Find where the given text appears and provide that cell's center as [X, Y] coordinate. 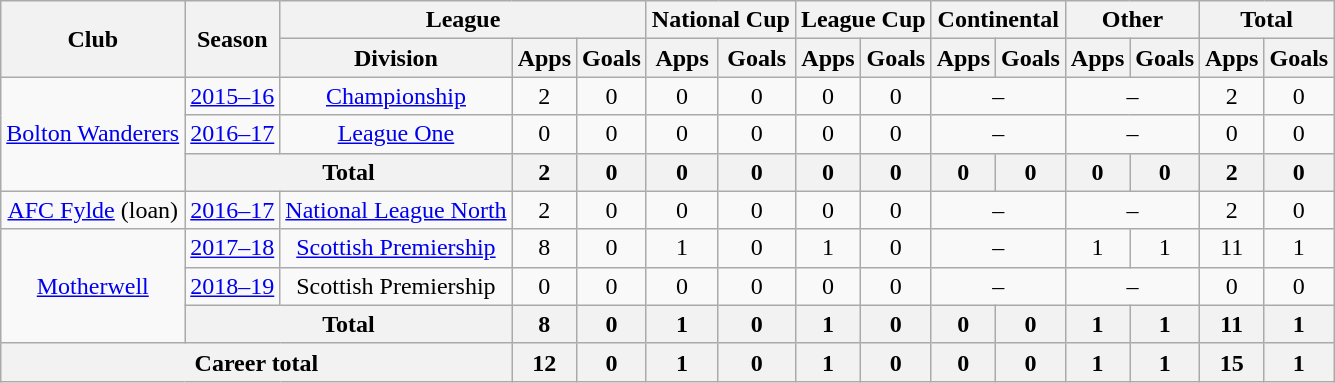
National League North [396, 210]
Motherwell [93, 286]
AFC Fylde (loan) [93, 210]
Bolton Wanderers [93, 134]
Club [93, 39]
2017–18 [232, 248]
National Cup [720, 20]
12 [544, 362]
Championship [396, 96]
League One [396, 134]
Continental [998, 20]
League [463, 20]
2015–16 [232, 96]
2018–19 [232, 286]
15 [1232, 362]
League Cup [863, 20]
Career total [256, 362]
Division [396, 58]
Other [1132, 20]
Season [232, 39]
